Capture the cell that displays the provided text and extract its [x, y] central coordinate. 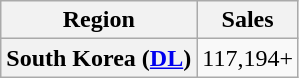
Sales [248, 20]
South Korea (DL) [99, 58]
117,194+ [248, 58]
Region [99, 20]
